Extract the (X, Y) coordinate from the center of the cell holding the provided text.  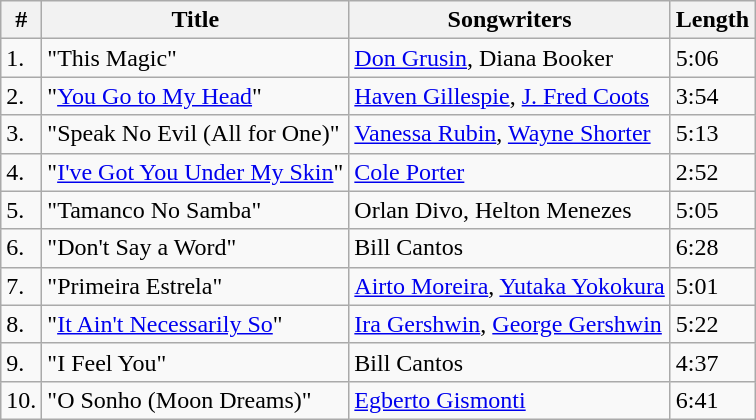
5:22 (712, 324)
Songwriters (510, 20)
6. (22, 248)
Don Grusin, Diana Booker (510, 58)
5:05 (712, 210)
"Primeira Estrela" (196, 286)
4:37 (712, 362)
2:52 (712, 172)
"You Go to My Head" (196, 96)
9. (22, 362)
10. (22, 400)
Orlan Divo, Helton Menezes (510, 210)
Egberto Gismonti (510, 400)
"I Feel You" (196, 362)
Airto Moreira, Yutaka Yokokura (510, 286)
6:28 (712, 248)
3. (22, 134)
7. (22, 286)
"Tamanco No Samba" (196, 210)
8. (22, 324)
5:06 (712, 58)
5. (22, 210)
5:01 (712, 286)
"Don't Say a Word" (196, 248)
3:54 (712, 96)
Title (196, 20)
6:41 (712, 400)
Length (712, 20)
Cole Porter (510, 172)
# (22, 20)
1. (22, 58)
2. (22, 96)
"It Ain't Necessarily So" (196, 324)
"O Sonho (Moon Dreams)" (196, 400)
"Speak No Evil (All for One)" (196, 134)
4. (22, 172)
"I've Got You Under My Skin" (196, 172)
Vanessa Rubin, Wayne Shorter (510, 134)
Ira Gershwin, George Gershwin (510, 324)
Haven Gillespie, J. Fred Coots (510, 96)
5:13 (712, 134)
"This Magic" (196, 58)
